Pinpoint the cell where the given text exists, returning its [x, y] midpoint coordinate. 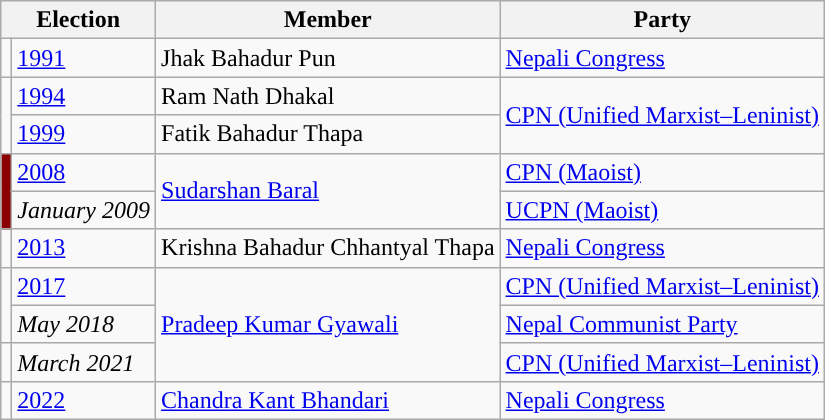
2008 [84, 172]
Sudarshan Baral [328, 191]
Election [78, 20]
January 2009 [84, 210]
1994 [84, 96]
1991 [84, 58]
CPN (Maoist) [662, 172]
2022 [84, 400]
2017 [84, 286]
Jhak Bahadur Pun [328, 58]
Member [328, 20]
Nepal Communist Party [662, 324]
Ram Nath Dhakal [328, 96]
May 2018 [84, 324]
2013 [84, 248]
1999 [84, 134]
Party [662, 20]
March 2021 [84, 362]
Pradeep Kumar Gyawali [328, 324]
Chandra Kant Bhandari [328, 400]
UCPN (Maoist) [662, 210]
Krishna Bahadur Chhantyal Thapa [328, 248]
Fatik Bahadur Thapa [328, 134]
